Return [x, y] of the center of cell containing provided text 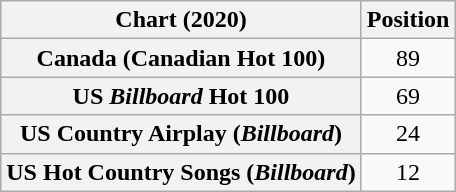
Canada (Canadian Hot 100) [181, 58]
US Billboard Hot 100 [181, 96]
89 [408, 58]
US Country Airplay (Billboard) [181, 134]
24 [408, 134]
12 [408, 172]
69 [408, 96]
US Hot Country Songs (Billboard) [181, 172]
Chart (2020) [181, 20]
Position [408, 20]
